From the cell containing the given text, extract its center point as [x, y] coordinate. 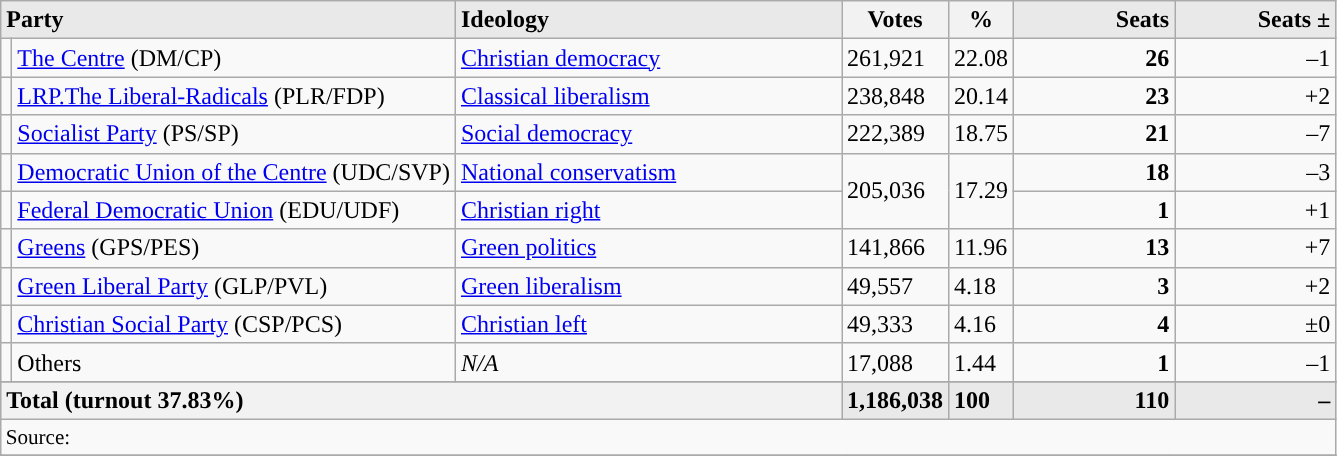
17,088 [896, 362]
Christian right [648, 210]
222,389 [896, 134]
National conservatism [648, 172]
Party [228, 20]
238,848 [896, 96]
N/A [648, 362]
4.18 [982, 286]
49,557 [896, 286]
Christian democracy [648, 58]
% [982, 20]
205,036 [896, 191]
11.96 [982, 248]
Ideology [648, 20]
Social democracy [648, 134]
Seats [1094, 20]
Green politics [648, 248]
LRP.The Liberal-Radicals (PLR/FDP) [234, 96]
4 [1094, 324]
20.14 [982, 96]
–3 [1256, 172]
22.08 [982, 58]
18 [1094, 172]
141,866 [896, 248]
+1 [1256, 210]
Greens (GPS/PES) [234, 248]
26 [1094, 58]
±0 [1256, 324]
Green liberalism [648, 286]
21 [1094, 134]
49,333 [896, 324]
Votes [896, 20]
Green Liberal Party (GLP/PVL) [234, 286]
Socialist Party (PS/SP) [234, 134]
+7 [1256, 248]
1.44 [982, 362]
4.16 [982, 324]
261,921 [896, 58]
3 [1094, 286]
100 [982, 400]
17.29 [982, 191]
Classical liberalism [648, 96]
Democratic Union of the Centre (UDC/SVP) [234, 172]
Christian left [648, 324]
23 [1094, 96]
Others [234, 362]
Federal Democratic Union (EDU/UDF) [234, 210]
Total (turnout 37.83%) [422, 400]
Seats ± [1256, 20]
The Centre (DM/CP) [234, 58]
–7 [1256, 134]
Source: [668, 436]
– [1256, 400]
Christian Social Party (CSP/PCS) [234, 324]
18.75 [982, 134]
13 [1094, 248]
1,186,038 [896, 400]
110 [1094, 400]
